Capture the cell that displays the provided text and extract its [x, y] central coordinate. 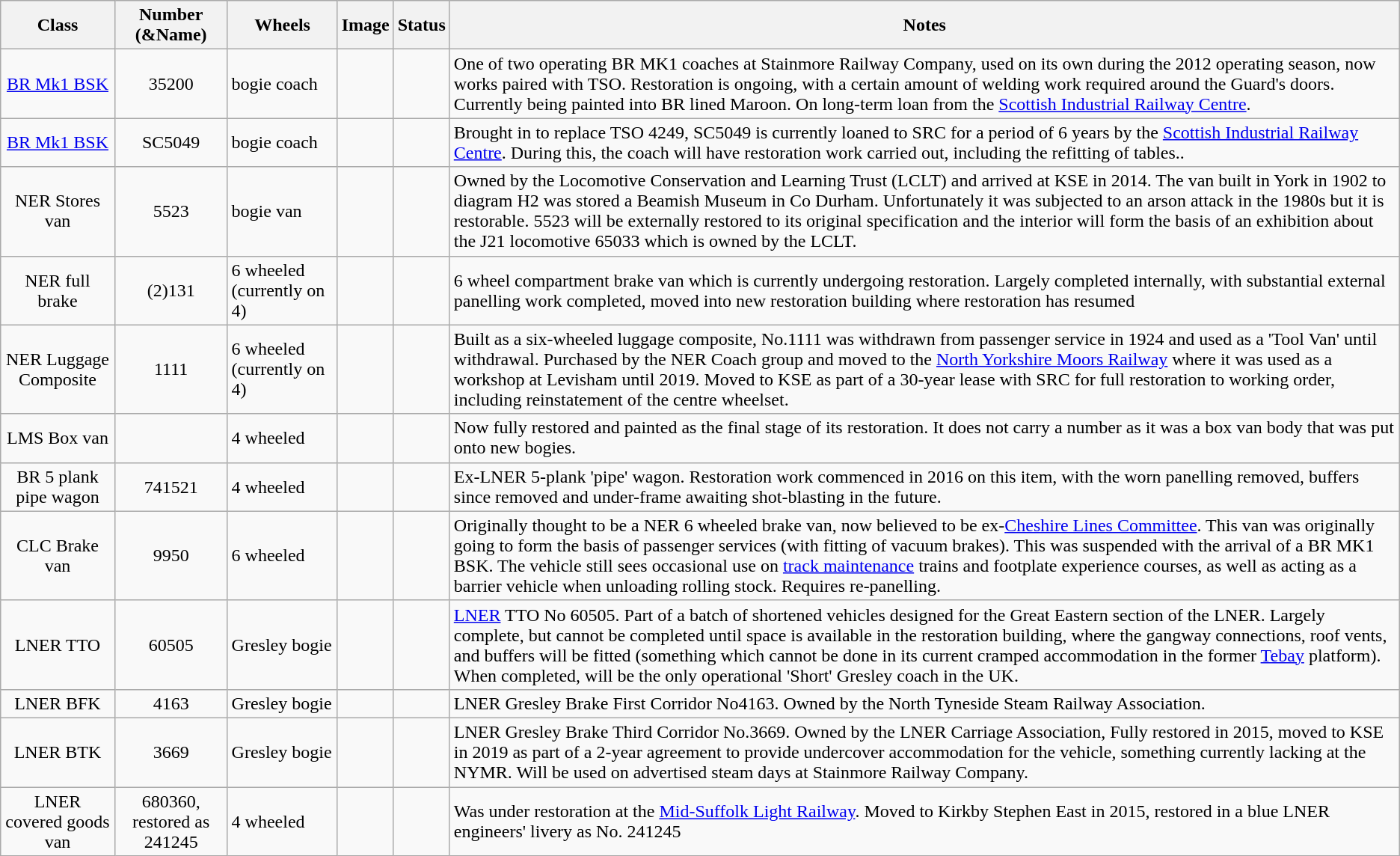
5523 [171, 211]
NER full brake [58, 290]
1111 [171, 370]
Status [422, 25]
Number (&Name) [171, 25]
6 wheeled [283, 555]
680360, restored as 241245 [171, 822]
LNER BFK [58, 703]
NER Luggage Composite [58, 370]
bogie van [283, 211]
Image [365, 25]
35200 [171, 84]
Was under restoration at the Mid-Suffolk Light Railway. Moved to Kirkby Stephen East in 2015, restored in a blue LNER engineers' livery as No. 241245 [924, 822]
Notes [924, 25]
LNER covered goods van [58, 822]
Wheels [283, 25]
LMS Box van [58, 438]
CLC Brake van [58, 555]
Class [58, 25]
60505 [171, 645]
NER Stores van [58, 211]
(2)131 [171, 290]
LNER TTO [58, 645]
LNER BTK [58, 752]
741521 [171, 486]
9950 [171, 555]
4163 [171, 703]
3669 [171, 752]
BR 5 plank pipe wagon [58, 486]
LNER Gresley Brake First Corridor No4163. Owned by the North Tyneside Steam Railway Association. [924, 703]
SC5049 [171, 142]
